From the cell containing the given text, extract its center point as [X, Y] coordinate. 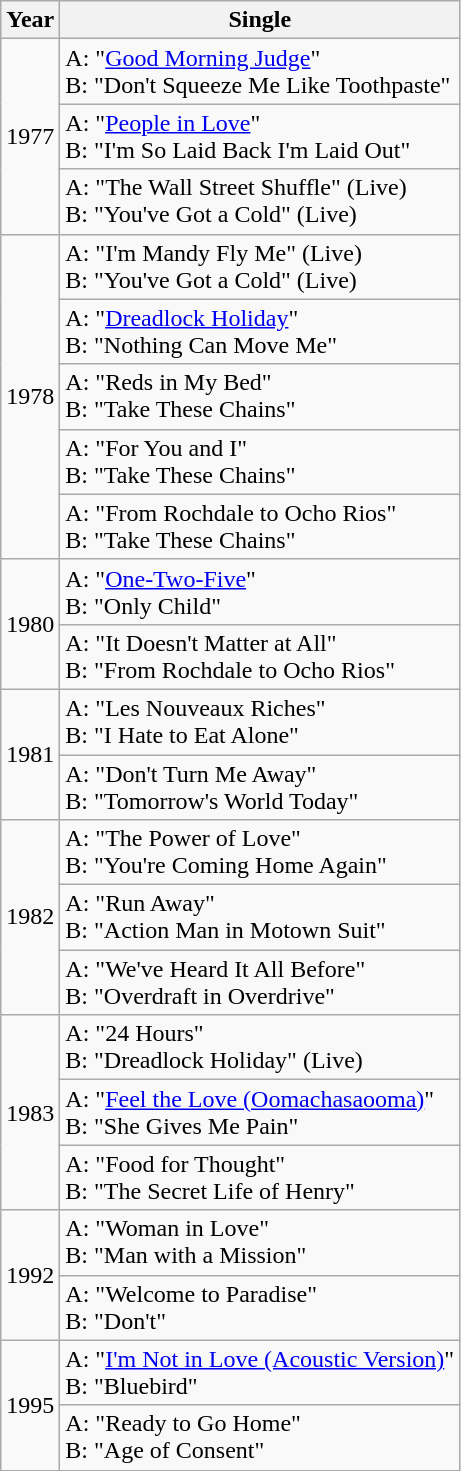
1992 [30, 1275]
A: "Feel the Love (Oomachasaooma)"B: "She Gives Me Pain" [260, 1112]
A: "We've Heard It All Before"B: "Overdraft in Overdrive" [260, 982]
A: "For You and I"B: "Take These Chains" [260, 462]
1981 [30, 754]
A: "24 Hours"B: "Dreadlock Holiday" (Live) [260, 1048]
1978 [30, 396]
A: "It Doesn't Matter at All"B: "From Rochdale to Ocho Rios" [260, 656]
A: "Welcome to Paradise"B: "Don't" [260, 1308]
A: "Food for Thought"B: "The Secret Life of Henry" [260, 1178]
A: "Don't Turn Me Away"B: "Tomorrow's World Today" [260, 786]
A: "Woman in Love"B: "Man with a Mission" [260, 1242]
A: "People in Love"B: "I'm So Laid Back I'm Laid Out" [260, 136]
A: "I'm Mandy Fly Me" (Live)B: "You've Got a Cold" (Live) [260, 266]
A: "The Wall Street Shuffle" (Live)B: "You've Got a Cold" (Live) [260, 202]
1982 [30, 918]
Single [260, 20]
A: "Good Morning Judge"B: "Don't Squeeze Me Like Toothpaste" [260, 72]
A: "Les Nouveaux Riches"B: "I Hate to Eat Alone" [260, 722]
Year [30, 20]
A: "One-Two-Five"B: "Only Child" [260, 592]
1980 [30, 624]
A: "I'm Not in Love (Acoustic Version)"B: "Bluebird" [260, 1372]
A: "From Rochdale to Ocho Rios"B: "Take These Chains" [260, 526]
A: "Run Away"B: "Action Man in Motown Suit" [260, 918]
A: "Reds in My Bed"B: "Take These Chains" [260, 396]
A: "The Power of Love"B: "You're Coming Home Again" [260, 852]
A: "Dreadlock Holiday"B: "Nothing Can Move Me" [260, 332]
A: "Ready to Go Home"B: "Age of Consent" [260, 1438]
1995 [30, 1405]
1983 [30, 1112]
1977 [30, 136]
